Identify which cell holds the provided text, then report its [X, Y] central coordinate. 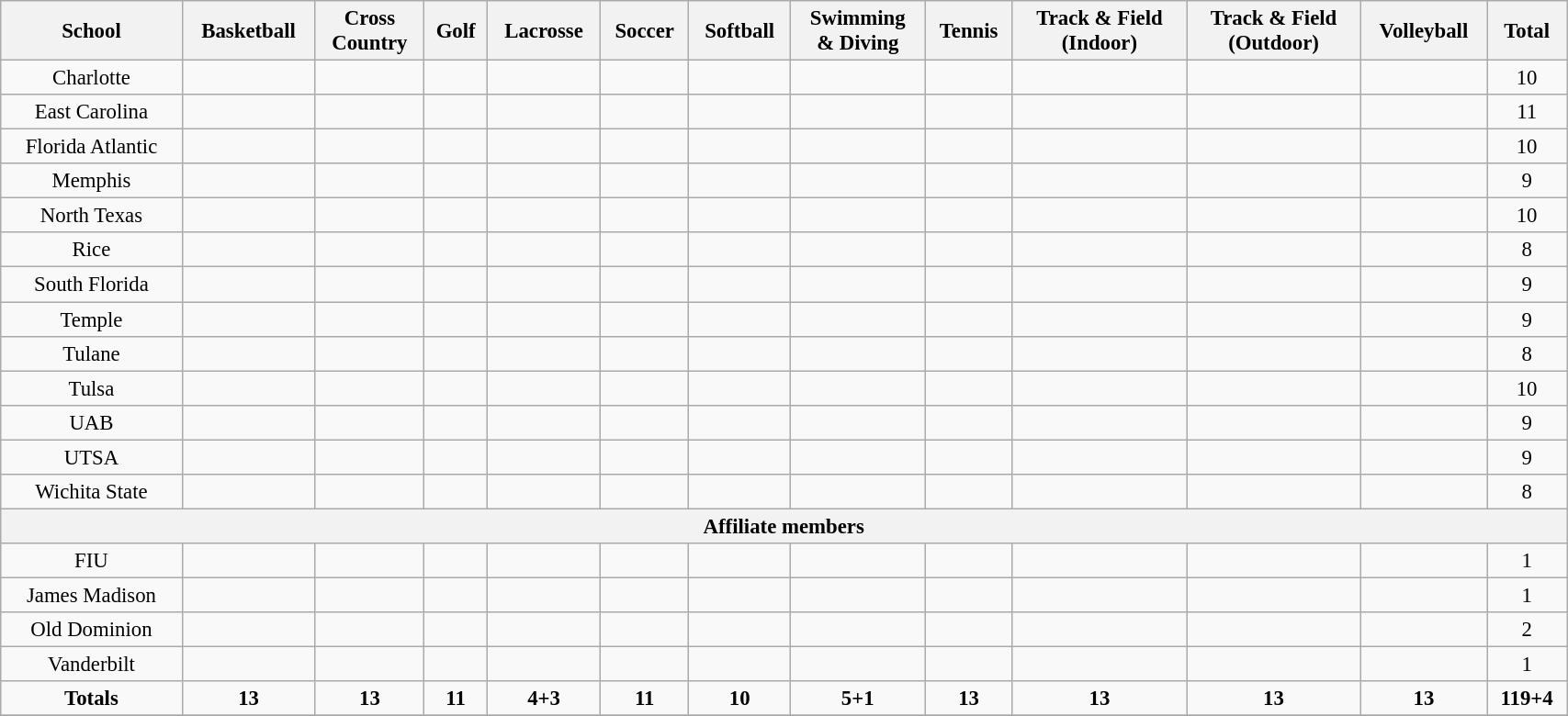
Affiliate members [784, 526]
East Carolina [92, 112]
Totals [92, 699]
Charlotte [92, 78]
Temple [92, 319]
James Madison [92, 595]
UAB [92, 422]
Softball [740, 31]
CrossCountry [369, 31]
Track & Field(Indoor) [1100, 31]
Total [1527, 31]
Florida Atlantic [92, 147]
Tulane [92, 353]
Swimming& Diving [858, 31]
Soccer [645, 31]
2 [1527, 630]
Vanderbilt [92, 665]
Tulsa [92, 388]
UTSA [92, 457]
South Florida [92, 285]
FIU [92, 561]
North Texas [92, 216]
Wichita State [92, 492]
Rice [92, 251]
Basketball [248, 31]
4+3 [544, 699]
Volleyball [1424, 31]
School [92, 31]
Memphis [92, 181]
Old Dominion [92, 630]
Golf [456, 31]
Track & Field(Outdoor) [1274, 31]
5+1 [858, 699]
Lacrosse [544, 31]
Tennis [968, 31]
119+4 [1527, 699]
